Identify which cell holds the provided text, then report its (X, Y) central coordinate. 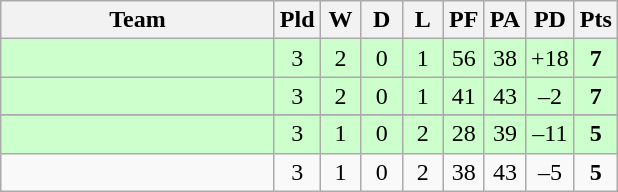
28 (464, 134)
–5 (550, 172)
41 (464, 96)
Pts (596, 20)
39 (504, 134)
Pld (297, 20)
PD (550, 20)
–11 (550, 134)
56 (464, 58)
–2 (550, 96)
W (340, 20)
PA (504, 20)
PF (464, 20)
Team (138, 20)
L (422, 20)
+18 (550, 58)
D (382, 20)
